Search for the cell housing the specified text and yield its [X, Y] center coordinate. 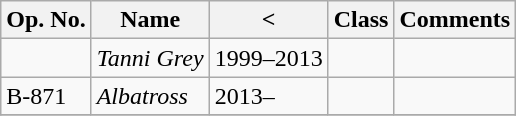
2013– [268, 96]
Albatross [150, 96]
< [268, 20]
Comments [455, 20]
Class [361, 20]
Name [150, 20]
Tanni Grey [150, 58]
1999–2013 [268, 58]
B-871 [46, 96]
Op. No. [46, 20]
